Return [x, y] of the center of cell containing provided text 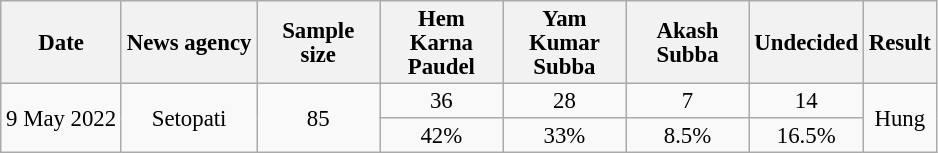
Hung [900, 118]
Date [62, 42]
8.5% [688, 136]
Setopati [188, 118]
28 [564, 102]
85 [318, 118]
Undecided [806, 42]
9 May 2022 [62, 118]
42% [442, 136]
Yam Kumar Subba [564, 42]
Akash Subba [688, 42]
Sample size [318, 42]
Result [900, 42]
News agency [188, 42]
36 [442, 102]
Hem Karna Paudel [442, 42]
14 [806, 102]
7 [688, 102]
16.5% [806, 136]
33% [564, 136]
